From the cell containing the given text, extract its center point as [x, y] coordinate. 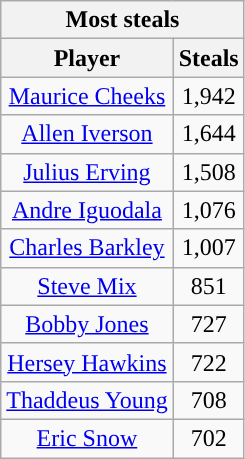
1,644 [208, 134]
727 [208, 324]
Steals [208, 58]
1,007 [208, 248]
Most steals [122, 20]
Andre Iguodala [87, 210]
1,508 [208, 172]
Charles Barkley [87, 248]
Julius Erving [87, 172]
1,942 [208, 96]
851 [208, 286]
Bobby Jones [87, 324]
Allen Iverson [87, 134]
Steve Mix [87, 286]
Thaddeus Young [87, 400]
1,076 [208, 210]
722 [208, 362]
708 [208, 400]
Eric Snow [87, 438]
Hersey Hawkins [87, 362]
702 [208, 438]
Maurice Cheeks [87, 96]
Player [87, 58]
